For the text-containing cell, return its midpoint in (x, y) coordinate format. 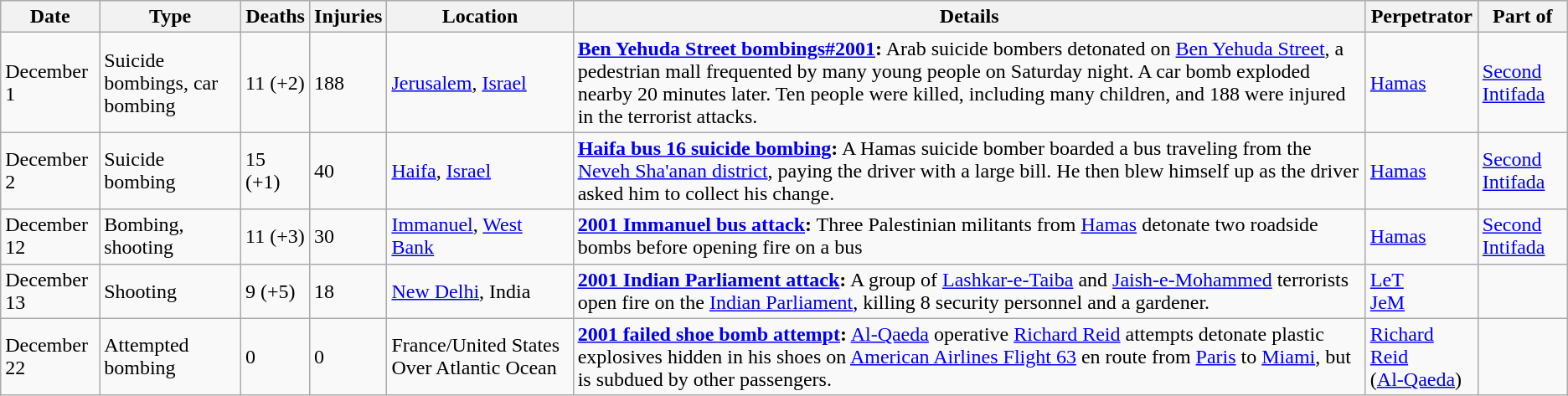
December 13 (50, 291)
Jerusalem, Israel (480, 82)
Bombing, shooting (171, 236)
Part of (1523, 17)
December 12 (50, 236)
Richard Reid (Al-Qaeda) (1421, 357)
Location (480, 17)
France/United States Over Atlantic Ocean (480, 357)
Deaths (276, 17)
9 (+5) (276, 291)
18 (348, 291)
Injuries (348, 17)
15 (+1) (276, 171)
Date (50, 17)
Immanuel, West Bank (480, 236)
December 1 (50, 82)
Type (171, 17)
Details (969, 17)
Suicide bombing (171, 171)
Suicide bombings, car bombing (171, 82)
New Delhi, India (480, 291)
Shooting (171, 291)
December 2 (50, 171)
188 (348, 82)
LeT JeM (1421, 291)
30 (348, 236)
11 (+2) (276, 82)
Haifa, Israel (480, 171)
Attempted bombing (171, 357)
11 (+3) (276, 236)
40 (348, 171)
Perpetrator (1421, 17)
2001 Immanuel bus attack: Three Palestinian militants from Hamas detonate two roadside bombs before opening fire on a bus (969, 236)
December 22 (50, 357)
